Extract the [X, Y] coordinate from the center of the cell holding the provided text.  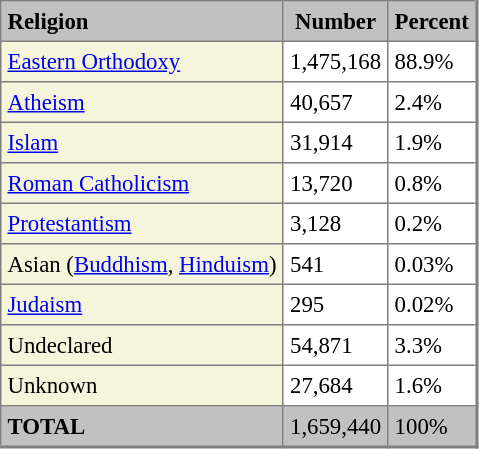
13,720 [336, 183]
31,914 [336, 142]
Islam [142, 142]
TOTAL [142, 426]
0.8% [432, 183]
541 [336, 264]
Judaism [142, 304]
54,871 [336, 345]
1,659,440 [336, 426]
Percent [432, 21]
88.9% [432, 61]
3,128 [336, 223]
2.4% [432, 102]
1.6% [432, 385]
40,657 [336, 102]
Asian (Buddhism, Hinduism) [142, 264]
Number [336, 21]
27,684 [336, 385]
Atheism [142, 102]
Religion [142, 21]
Eastern Orthodoxy [142, 61]
295 [336, 304]
0.03% [432, 264]
0.02% [432, 304]
Unknown [142, 385]
Undeclared [142, 345]
0.2% [432, 223]
Protestantism [142, 223]
1.9% [432, 142]
100% [432, 426]
1,475,168 [336, 61]
Roman Catholicism [142, 183]
3.3% [432, 345]
